For the text-containing cell, return its midpoint in [x, y] coordinate format. 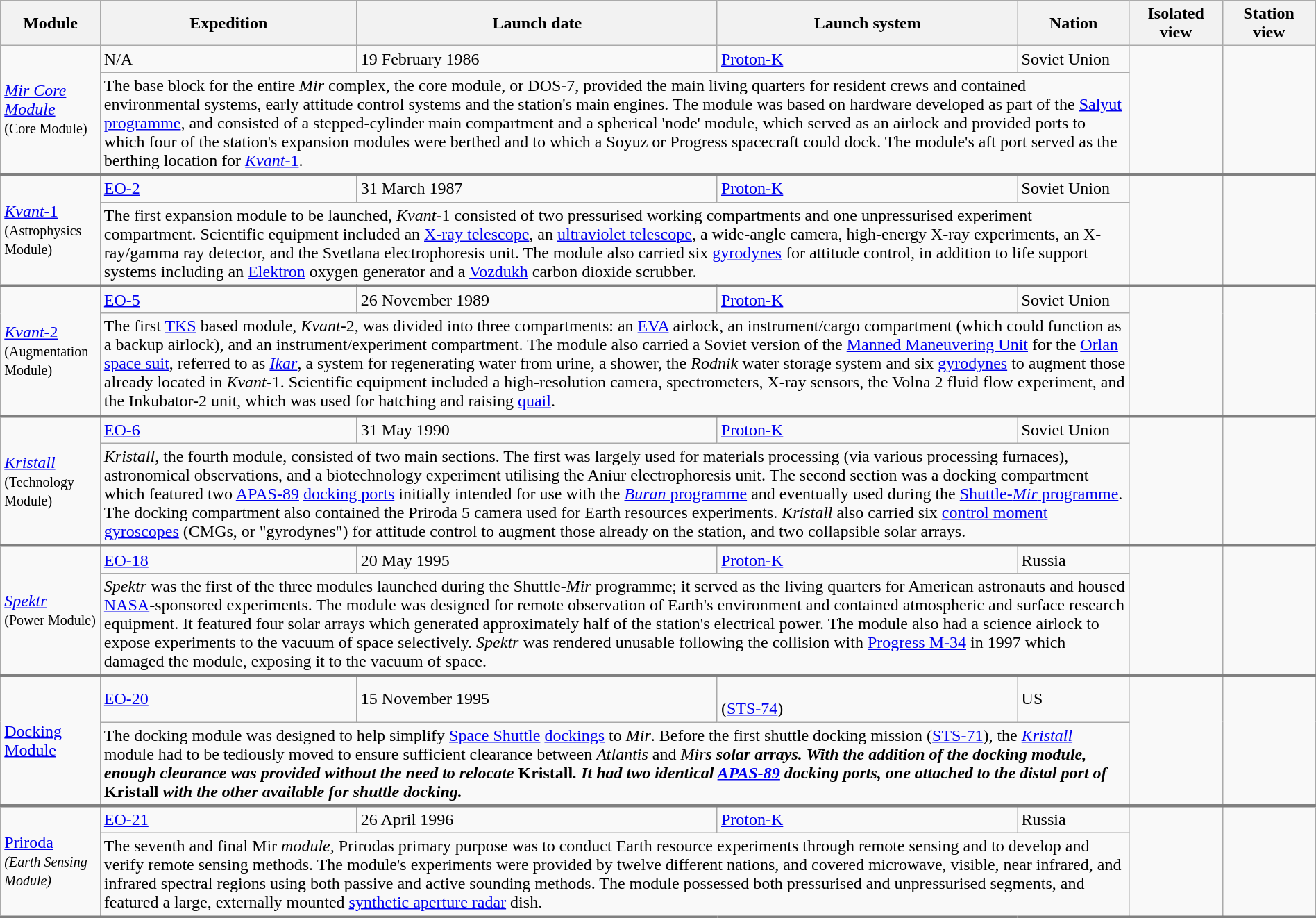
Priroda(Earth Sensing Module) [51, 861]
26 November 1989 [537, 300]
15 November 1995 [537, 699]
Station view [1269, 24]
Docking Module [51, 740]
Mir Core Module(Core Module) [51, 110]
31 May 1990 [537, 430]
EO-6 [228, 430]
19 February 1986 [537, 59]
EO-20 [228, 699]
Module [51, 24]
26 April 1996 [537, 819]
N/A [228, 59]
Spektr(Power Module) [51, 611]
Expedition [228, 24]
(STS-74) [868, 699]
EO-2 [228, 188]
EO-18 [228, 560]
EO-5 [228, 300]
Kvant-2(Augmentation Module) [51, 351]
20 May 1995 [537, 560]
Nation [1073, 24]
Kvant-1(Astrophysics Module) [51, 230]
Launch system [868, 24]
Kristall(Technology Module) [51, 481]
US [1073, 699]
EO-21 [228, 819]
31 March 1987 [537, 188]
Launch date [537, 24]
Isolated view [1176, 24]
